Locate the cell with the specified text and output its (X, Y) center coordinate. 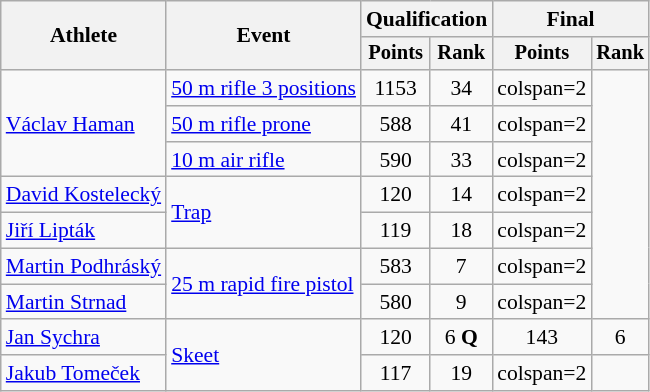
588 (396, 124)
Jiří Lipták (84, 231)
143 (542, 338)
Event (264, 36)
50 m rifle prone (264, 124)
33 (461, 160)
34 (461, 88)
9 (461, 302)
Jakub Tomeček (84, 373)
18 (461, 231)
Qualification (426, 19)
Skeet (264, 356)
Final (570, 19)
14 (461, 195)
Martin Strnad (84, 302)
Jan Sychra (84, 338)
1153 (396, 88)
Athlete (84, 36)
Václav Haman (84, 124)
50 m rifle 3 positions (264, 88)
25 m rapid fire pistol (264, 284)
580 (396, 302)
Trap (264, 212)
6 (620, 338)
19 (461, 373)
6 Q (461, 338)
David Kostelecký (84, 195)
590 (396, 160)
583 (396, 267)
117 (396, 373)
7 (461, 267)
119 (396, 231)
10 m air rifle (264, 160)
41 (461, 124)
Martin Podhráský (84, 267)
